Determine the (x, y) coordinate at the center of the cell enclosing the given text.  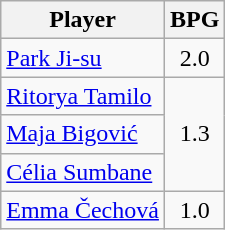
2.0 (194, 58)
Célia Sumbane (83, 172)
Player (83, 20)
Ritorya Tamilo (83, 96)
Maja Bigović (83, 134)
Park Ji-su (83, 58)
1.3 (194, 134)
BPG (194, 20)
1.0 (194, 210)
Emma Čechová (83, 210)
